Return the [x, y] coordinate for the center point of the cell that contains the specified text.  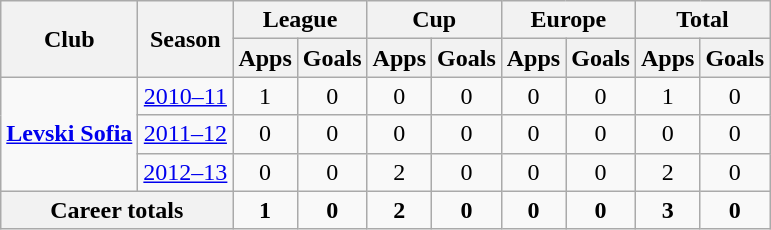
3 [667, 210]
2011–12 [186, 134]
Club [70, 39]
League [300, 20]
2012–13 [186, 172]
Career totals [117, 210]
Season [186, 39]
Cup [434, 20]
2010–11 [186, 96]
Europe [568, 20]
Total [702, 20]
Levski Sofia [70, 134]
